Provide the (x, y) coordinate of the cell's center where the given text is located.  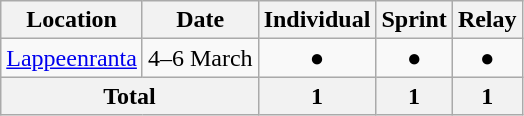
Individual (317, 20)
Lappeenranta (72, 58)
Relay (487, 20)
Sprint (414, 20)
Total (130, 96)
Location (72, 20)
4–6 March (200, 58)
Date (200, 20)
